Provide the [X, Y] coordinate of the cell's center where the given text is located.  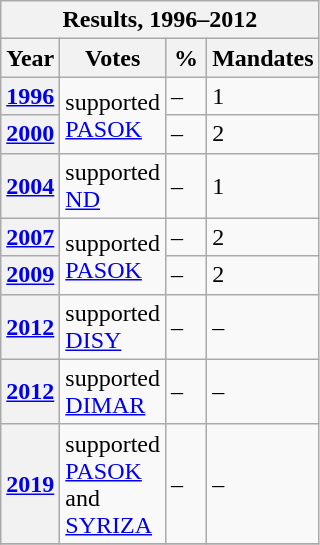
Year [30, 58]
2019 [30, 484]
supported DIMAR [113, 392]
2007 [30, 237]
Results, 1996–2012 [160, 20]
% [186, 58]
1996 [30, 96]
2004 [30, 186]
2000 [30, 134]
supported ND [113, 186]
supported DISY [113, 326]
Votes [113, 58]
Mandates [263, 58]
2009 [30, 275]
supported PASOK and SYRIZA [113, 484]
